Return the (x, y) coordinate for the center point of the cell that contains the specified text.  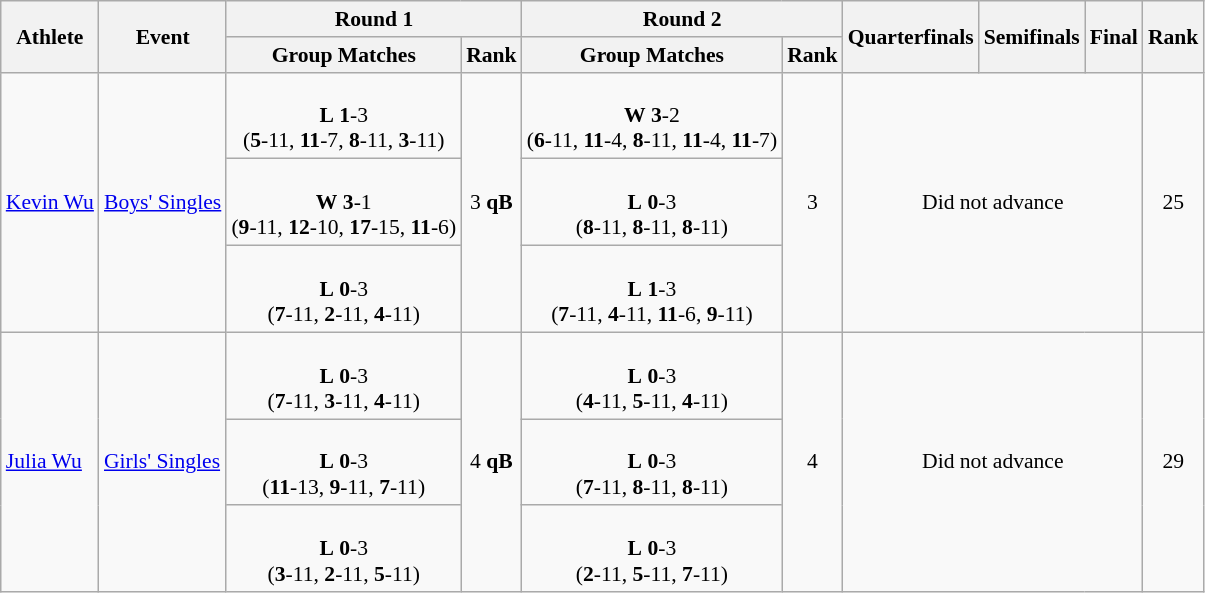
W 3-1 (9-11, 12-10, 17-15, 11-6) (344, 202)
L 1-3 (5-11, 11-7, 8-11, 3-11) (344, 116)
Semifinals (1032, 36)
Boys' Singles (162, 202)
L 0-3 (2-11, 5-11, 7-11) (652, 550)
L 1-3 (7-11, 4-11, 11-6, 9-11) (652, 290)
Athlete (50, 36)
Event (162, 36)
W 3-2 (6-11, 11-4, 8-11, 11-4, 11-7) (652, 116)
L 0-3 (11-13, 9-11, 7-11) (344, 462)
Kevin Wu (50, 202)
Girls' Singles (162, 462)
29 (1174, 462)
L 0-3 (7-11, 8-11, 8-11) (652, 462)
Quarterfinals (911, 36)
4 (812, 462)
Final (1114, 36)
3 qB (492, 202)
L 0-3 (7-11, 3-11, 4-11) (344, 376)
3 (812, 202)
25 (1174, 202)
L 0-3 (4-11, 5-11, 4-11) (652, 376)
Round 1 (374, 19)
L 0-3 (8-11, 8-11, 8-11) (652, 202)
L 0-3 (7-11, 2-11, 4-11) (344, 290)
L 0-3 (3-11, 2-11, 5-11) (344, 550)
Julia Wu (50, 462)
4 qB (492, 462)
Round 2 (682, 19)
